Return [X, Y] of the center of cell containing provided text 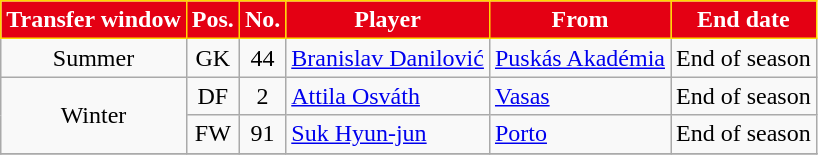
No. [262, 20]
Attila Osváth [388, 96]
Summer [94, 58]
FW [212, 134]
DF [212, 96]
2 [262, 96]
Winter [94, 115]
Player [388, 20]
End date [743, 20]
Branislav Danilović [388, 58]
Transfer window [94, 20]
Puskás Akadémia [580, 58]
Vasas [580, 96]
From [580, 20]
Porto [580, 134]
GK [212, 58]
91 [262, 134]
Pos. [212, 20]
Suk Hyun-jun [388, 134]
44 [262, 58]
